Locate the cell with the specified text and output its [X, Y] center coordinate. 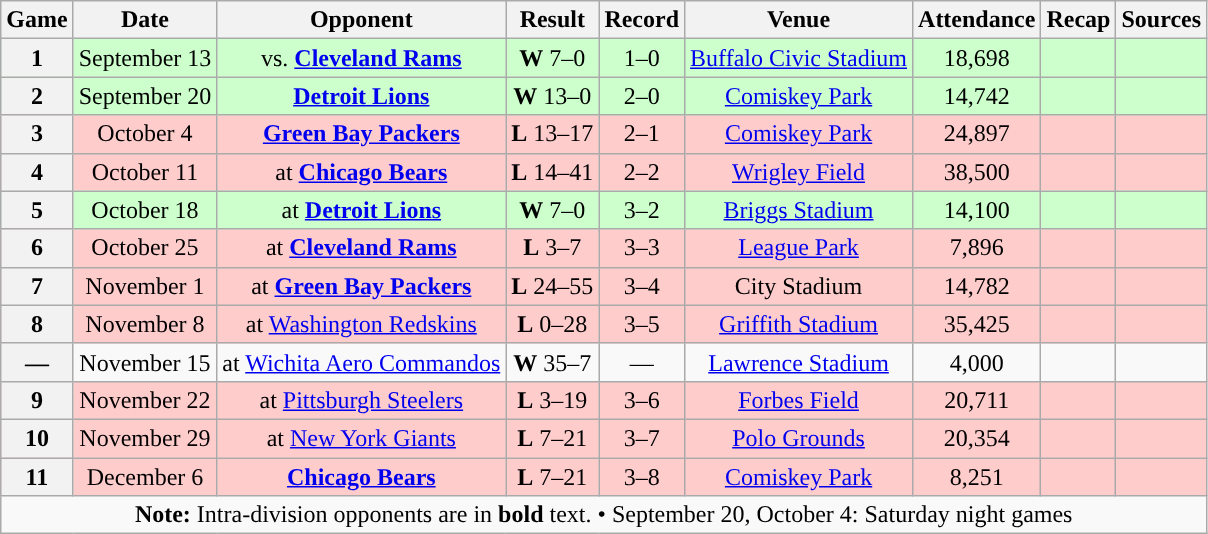
1–0 [642, 58]
Forbes Field [799, 400]
8,251 [977, 477]
11 [37, 477]
1 [37, 58]
Briggs Stadium [799, 210]
3–3 [642, 248]
at Chicago Bears [362, 172]
November 8 [145, 324]
November 29 [145, 438]
at Washington Redskins [362, 324]
Buffalo Civic Stadium [799, 58]
2–1 [642, 134]
October 11 [145, 172]
W 35–7 [552, 362]
October 25 [145, 248]
Griffith Stadium [799, 324]
at Cleveland Rams [362, 248]
4 [37, 172]
at Pittsburgh Steelers [362, 400]
at Detroit Lions [362, 210]
Sources [1162, 20]
14,100 [977, 210]
3–8 [642, 477]
3–6 [642, 400]
L 24–55 [552, 286]
7 [37, 286]
2–2 [642, 172]
Recap [1078, 20]
6 [37, 248]
October 18 [145, 210]
vs. Cleveland Rams [362, 58]
Venue [799, 20]
L 14–41 [552, 172]
Lawrence Stadium [799, 362]
9 [37, 400]
14,782 [977, 286]
October 4 [145, 134]
14,742 [977, 96]
Wrigley Field [799, 172]
3–7 [642, 438]
7,896 [977, 248]
Green Bay Packers [362, 134]
20,711 [977, 400]
4,000 [977, 362]
Game [37, 20]
3–2 [642, 210]
5 [37, 210]
38,500 [977, 172]
September 13 [145, 58]
League Park [799, 248]
Result [552, 20]
3 [37, 134]
Note: Intra-division opponents are in bold text. • September 20, October 4: Saturday night games [604, 515]
Polo Grounds [799, 438]
18,698 [977, 58]
City Stadium [799, 286]
2 [37, 96]
8 [37, 324]
L 3–7 [552, 248]
September 20 [145, 96]
November 22 [145, 400]
L 0–28 [552, 324]
Record [642, 20]
3–4 [642, 286]
at Green Bay Packers [362, 286]
20,354 [977, 438]
Detroit Lions [362, 96]
Date [145, 20]
November 1 [145, 286]
December 6 [145, 477]
November 15 [145, 362]
at New York Giants [362, 438]
10 [37, 438]
24,897 [977, 134]
Attendance [977, 20]
2–0 [642, 96]
W 13–0 [552, 96]
3–5 [642, 324]
Opponent [362, 20]
at Wichita Aero Commandos [362, 362]
35,425 [977, 324]
Chicago Bears [362, 477]
L 3–19 [552, 400]
L 13–17 [552, 134]
